Output the (x, y) coordinate of the center of the cell containing the given text.  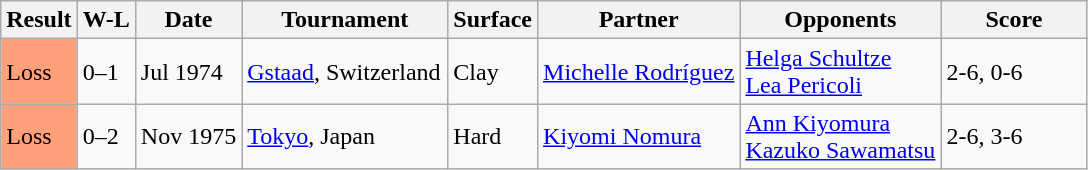
2-6, 0-6 (1014, 72)
Gstaad, Switzerland (345, 72)
Helga Schultze Lea Pericoli (840, 72)
Clay (493, 72)
Score (1014, 20)
Surface (493, 20)
Opponents (840, 20)
Jul 1974 (188, 72)
Michelle Rodríguez (639, 72)
Hard (493, 136)
Nov 1975 (188, 136)
Tokyo, Japan (345, 136)
Kiyomi Nomura (639, 136)
2-6, 3-6 (1014, 136)
Result (39, 20)
Ann Kiyomura Kazuko Sawamatsu (840, 136)
0–2 (106, 136)
W-L (106, 20)
0–1 (106, 72)
Partner (639, 20)
Date (188, 20)
Tournament (345, 20)
